Provide the (x, y) coordinate of the cell's center where the given text is located.  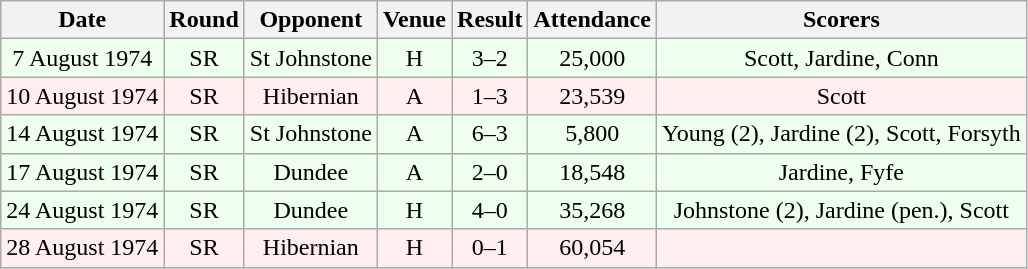
7 August 1974 (82, 58)
25,000 (592, 58)
28 August 1974 (82, 248)
Young (2), Jardine (2), Scott, Forsyth (841, 134)
5,800 (592, 134)
Date (82, 20)
Result (490, 20)
10 August 1974 (82, 96)
1–3 (490, 96)
Round (204, 20)
Attendance (592, 20)
Scorers (841, 20)
4–0 (490, 210)
Scott, Jardine, Conn (841, 58)
60,054 (592, 248)
Venue (414, 20)
24 August 1974 (82, 210)
0–1 (490, 248)
Scott (841, 96)
35,268 (592, 210)
6–3 (490, 134)
3–2 (490, 58)
Johnstone (2), Jardine (pen.), Scott (841, 210)
18,548 (592, 172)
Opponent (310, 20)
17 August 1974 (82, 172)
2–0 (490, 172)
14 August 1974 (82, 134)
23,539 (592, 96)
Jardine, Fyfe (841, 172)
